Return the (X, Y) coordinate for the center point of the cell that contains the specified text.  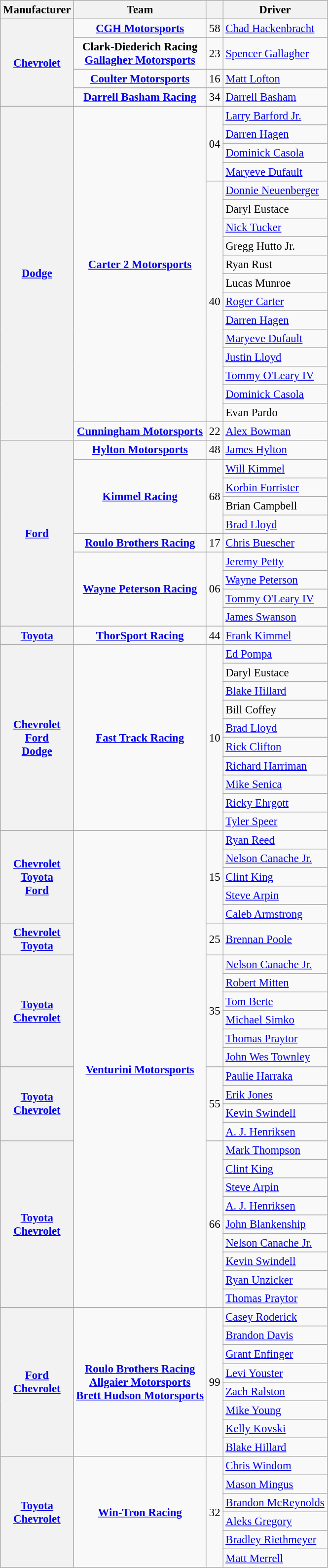
Larry Barford Jr. (275, 116)
Dodge (37, 274)
Richard Harriman (275, 766)
Brennan Poole (275, 939)
Roger Carter (275, 302)
Erik Jones (275, 1095)
Spencer Gallagher (275, 53)
Team (140, 10)
Chris Buescher (275, 543)
48 (214, 450)
Ed Pompa (275, 654)
34 (214, 97)
Win-Tron Racing (140, 1512)
Grant Enfinger (275, 1354)
68 (214, 496)
58 (214, 29)
Bradley Riethmeyer (275, 1540)
Driver (275, 10)
Zach Ralston (275, 1391)
Donnie Neuenberger (275, 190)
James Swanson (275, 617)
Chevrolet Toyota (37, 939)
Mike Young (275, 1410)
Manufacturer (37, 10)
Justin Lloyd (275, 357)
Matt Merrell (275, 1559)
Chris Windom (275, 1466)
James Hylton (275, 450)
Ford Chevrolet (37, 1382)
Chevrolet Toyota Ford (37, 877)
John Wes Townley (275, 1058)
Gregg Hutto Jr. (275, 246)
Coulter Motorsports (140, 79)
Lucas Munroe (275, 283)
32 (214, 1512)
Roulo Brothers Racing Allgaier Motorsports Brett Hudson Motorsports (140, 1382)
35 (214, 1011)
Chevrolet Ford Dodge (37, 738)
ThorSport Racing (140, 636)
Casey Roderick (275, 1317)
Wayne Peterson (275, 580)
Carter 2 Motorsports (140, 265)
Aleks Gregory (275, 1521)
06 (214, 589)
Jeremy Petty (275, 561)
10 (214, 738)
Levi Youster (275, 1373)
Evan Pardo (275, 413)
Darrell Basham (275, 97)
John Blankenship (275, 1224)
Ryan Reed (275, 840)
Darrell Basham Racing (140, 97)
Mike Senica (275, 784)
Tom Berte (275, 1002)
25 (214, 939)
17 (214, 543)
Matt Lofton (275, 79)
Venturini Motorsports (140, 1069)
Roulo Brothers Racing (140, 543)
Rick Clifton (275, 747)
55 (214, 1103)
Paulie Harraka (275, 1076)
Alex Bowman (275, 431)
Clark-Diederich Racing Gallagher Motorsports (140, 53)
Fast Track Racing (140, 738)
Michael Simko (275, 1020)
44 (214, 636)
Caleb Armstrong (275, 914)
22 (214, 431)
CGH Motorsports (140, 29)
Ryan Rust (275, 265)
Korbin Forrister (275, 487)
Hylton Motorsports (140, 450)
99 (214, 1382)
Bill Coffey (275, 710)
Cunningham Motorsports (140, 431)
Ford (37, 534)
Brandon Davis (275, 1335)
Robert Mitten (275, 983)
Frank Kimmel (275, 636)
Toyota (37, 636)
66 (214, 1224)
Ricky Ehrgott (275, 803)
Will Kimmel (275, 469)
Ryan Unzicker (275, 1280)
15 (214, 877)
Chevrolet (37, 63)
Chad Hackenbracht (275, 29)
Kelly Kovski (275, 1428)
40 (214, 301)
Brandon McReynolds (275, 1503)
Brian Campbell (275, 506)
Tyler Speer (275, 821)
04 (214, 144)
Wayne Peterson Racing (140, 589)
Kimmel Racing (140, 496)
16 (214, 79)
23 (214, 53)
Mark Thompson (275, 1150)
Nick Tucker (275, 227)
Mason Mingus (275, 1484)
